Identify which cell holds the provided text, then report its [x, y] central coordinate. 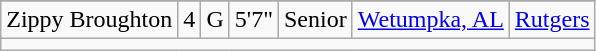
Senior [315, 20]
4 [190, 20]
G [215, 20]
Rutgers [552, 20]
Wetumpka, AL [430, 20]
5'7" [254, 20]
Zippy Broughton [90, 20]
